Capture the cell that displays the provided text and extract its [x, y] central coordinate. 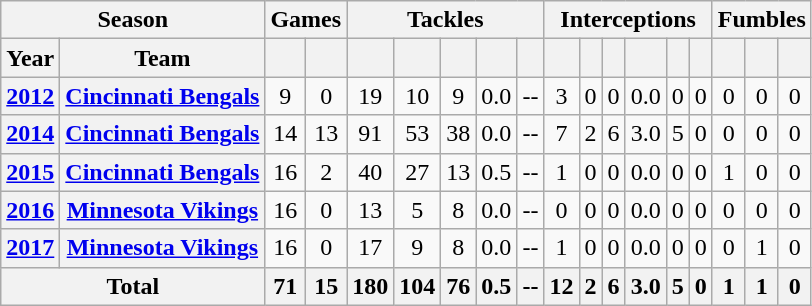
19 [370, 96]
Tackles [446, 20]
Games [306, 20]
Year [30, 58]
2015 [30, 172]
Team [162, 58]
40 [370, 172]
71 [286, 286]
Interceptions [628, 20]
3 [562, 96]
14 [286, 134]
180 [370, 286]
104 [418, 286]
15 [326, 286]
91 [370, 134]
2012 [30, 96]
Season [133, 20]
12 [562, 286]
27 [418, 172]
17 [370, 248]
53 [418, 134]
Fumbles [762, 20]
7 [562, 134]
76 [458, 286]
38 [458, 134]
2016 [30, 210]
2017 [30, 248]
10 [418, 96]
2014 [30, 134]
Total [133, 286]
